Detect which cell encompasses the target text, then output its (x, y) center coordinate. 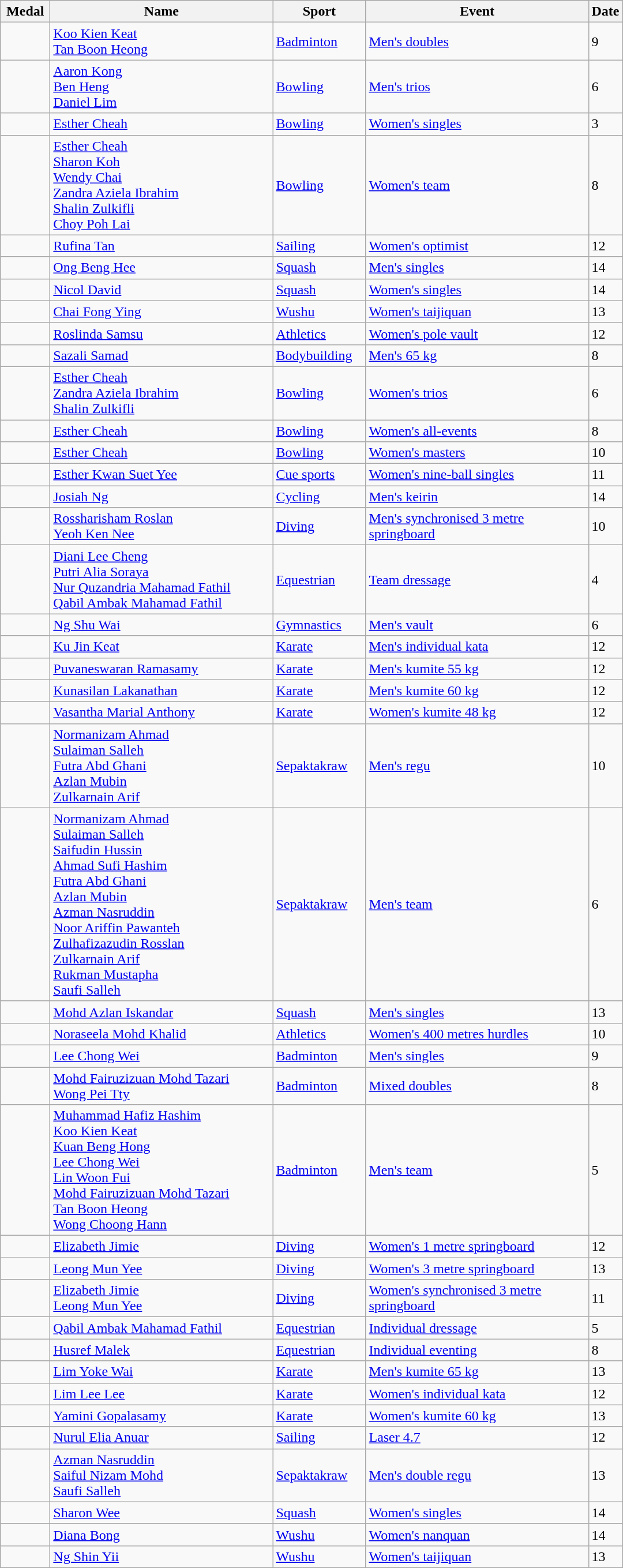
Muhammad Hafiz HashimKoo Kien KeatKuan Beng HongLee Chong WeiLin Woon FuiMohd Fairuzizuan Mohd TazariTan Boon HeongWong Choong Hann (162, 1170)
Mixed doubles (477, 1086)
Women's trios (477, 393)
Aaron KongBen HengDaniel Lim (162, 87)
Men's regu (477, 766)
Men's synchronised 3 metre springboard (477, 526)
Men's trios (477, 87)
Noraseela Mohd Khalid (162, 1034)
Elizabeth JimieLeong Mun Yee (162, 1298)
Nicol David (162, 290)
Nurul Elia Anuar (162, 1438)
Men's 65 kg (477, 355)
Women's kumite 60 kg (477, 1416)
Kunasilan Lakanathan (162, 691)
Azman NasruddinSaiful Nizam MohdSaufi Salleh (162, 1475)
Women's synchronised 3 metre springboard (477, 1298)
Esther CheahZandra Aziela IbrahimShalin Zulkifli (162, 393)
Cue sports (320, 475)
Women's pole vault (477, 333)
Puvaneswaran Ramasamy (162, 669)
Men's double regu (477, 1475)
Diani Lee ChengPutri Alia SorayaNur Quzandria Mahamad FathilQabil Ambak Mahamad Fathil (162, 579)
Josiah Ng (162, 497)
Event (477, 12)
Leong Mun Yee (162, 1269)
Women's optimist (477, 246)
Husref Malek (162, 1350)
Sport (320, 12)
Lim Yoke Wai (162, 1372)
Mohd Fairuzizuan Mohd TazariWong Pei Tty (162, 1086)
Men's doubles (477, 42)
Women's all-events (477, 431)
Esther Kwan Suet Yee (162, 475)
Women's team (477, 185)
Qabil Ambak Mahamad Fathil (162, 1328)
Ng Shu Wai (162, 625)
Individual dressage (477, 1328)
Women's nanquan (477, 1535)
Sazali Samad (162, 355)
Women's 3 metre springboard (477, 1269)
Women's 400 metres hurdles (477, 1034)
Women's individual kata (477, 1394)
Medal (25, 12)
Mohd Azlan Iskandar (162, 1012)
Gymnastics (320, 625)
Esther CheahSharon KohWendy ChaiZandra Aziela IbrahimShalin ZulkifliChoy Poh Lai (162, 185)
Ku Jin Keat (162, 647)
Men's kumite 60 kg (477, 691)
4 (606, 579)
Vasantha Marial Anthony (162, 712)
Chai Fong Ying (162, 312)
Men's kumite 55 kg (477, 669)
Lim Lee Lee (162, 1394)
Ng Shin Yii (162, 1556)
Individual eventing (477, 1350)
Team dressage (477, 579)
Koo Kien KeatTan Boon Heong (162, 42)
Men's vault (477, 625)
3 (606, 124)
Roslinda Samsu (162, 333)
Yamini Gopalasamy (162, 1416)
Men's individual kata (477, 647)
Women's masters (477, 453)
Rufina Tan (162, 246)
Laser 4.7 (477, 1438)
Men's kumite 65 kg (477, 1372)
Men's keirin (477, 497)
Women's kumite 48 kg (477, 712)
Rossharisham RoslanYeoh Ken Nee (162, 526)
Name (162, 12)
Sharon Wee (162, 1513)
Women's 1 metre springboard (477, 1247)
Women's nine-ball singles (477, 475)
Date (606, 12)
Bodybuilding (320, 355)
Lee Chong Wei (162, 1056)
Diana Bong (162, 1535)
Elizabeth Jimie (162, 1247)
Normanizam AhmadSulaiman SallehFutra Abd GhaniAzlan MubinZulkarnain Arif (162, 766)
Ong Beng Hee (162, 268)
Cycling (320, 497)
